From the cell containing the given text, extract its center point as [x, y] coordinate. 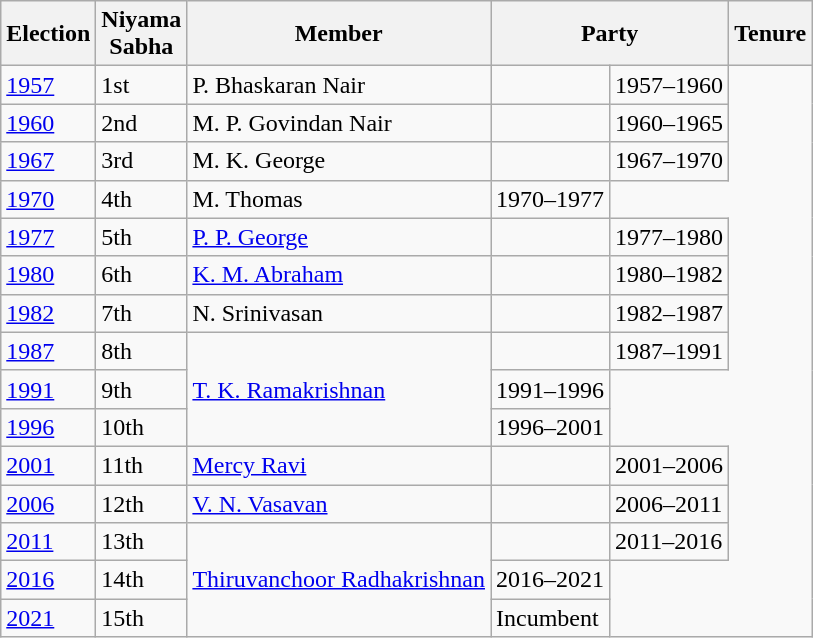
13th [142, 542]
12th [142, 503]
1967 [48, 161]
5th [142, 237]
1977 [48, 237]
2006 [48, 503]
1957–1960 [670, 85]
3rd [142, 161]
2021 [48, 618]
Mercy Ravi [339, 465]
N. Srinivasan [339, 313]
14th [142, 580]
V. N. Vasavan [339, 503]
NiyamaSabha [142, 34]
Election [48, 34]
1987 [48, 351]
Party [610, 34]
11th [142, 465]
2006–2011 [670, 503]
2011 [48, 542]
7th [142, 313]
1st [142, 85]
2016 [48, 580]
1960–1965 [670, 123]
K. M. Abraham [339, 275]
M. P. Govindan Nair [339, 123]
M. Thomas [339, 199]
1980 [48, 275]
Thiruvanchoor Radhakrishnan [339, 580]
Tenure [770, 34]
6th [142, 275]
Member [339, 34]
1960 [48, 123]
10th [142, 427]
2001 [48, 465]
1977–1980 [670, 237]
P. P. George [339, 237]
M. K. George [339, 161]
1970 [48, 199]
1967–1970 [670, 161]
T. K. Ramakrishnan [339, 389]
1996–2001 [550, 427]
1996 [48, 427]
1987–1991 [670, 351]
2016–2021 [550, 580]
15th [142, 618]
1980–1982 [670, 275]
1991–1996 [550, 389]
4th [142, 199]
2001–2006 [670, 465]
1991 [48, 389]
1982 [48, 313]
8th [142, 351]
2nd [142, 123]
9th [142, 389]
1957 [48, 85]
P. Bhaskaran Nair [339, 85]
Incumbent [550, 618]
2011–2016 [670, 542]
1970–1977 [550, 199]
1982–1987 [670, 313]
